Locate the cell with the specified text and output its (x, y) center coordinate. 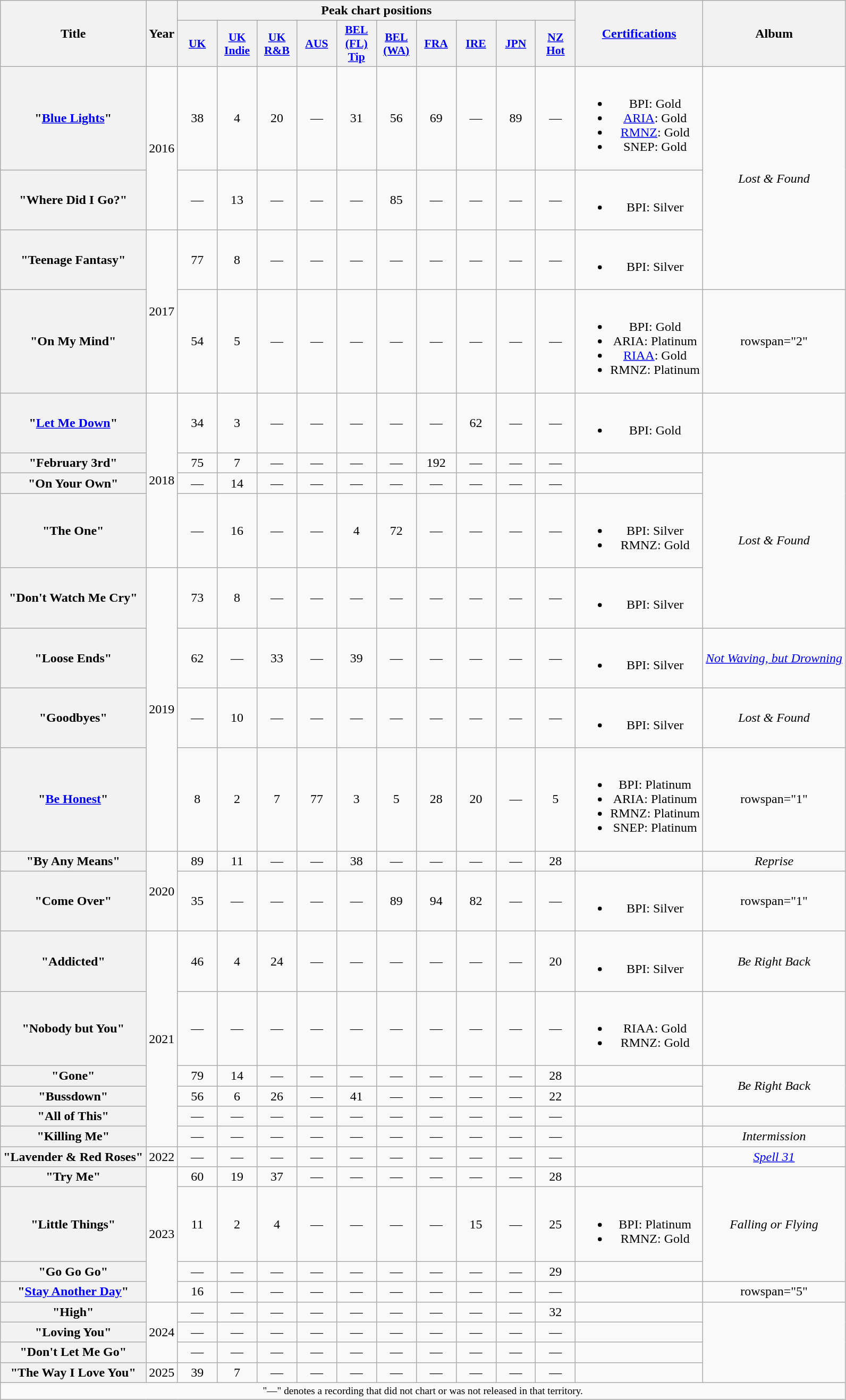
Spell 31 (774, 1157)
2018 (162, 480)
35 (198, 901)
BEL(FL)Tip (356, 44)
UKIndie (237, 44)
72 (396, 531)
2024 (162, 1332)
10 (237, 718)
"Goodbyes" (73, 718)
"Lavender & Red Roses" (73, 1157)
Year (162, 34)
"Loving You" (73, 1332)
Reprise (774, 861)
2025 (162, 1372)
2019 (162, 710)
"Little Things" (73, 1224)
"Blue Lights" (73, 118)
34 (198, 423)
94 (436, 901)
"Loose Ends" (73, 658)
31 (356, 118)
"Go Go Go" (73, 1271)
BPI: GoldARIA: GoldRMNZ: GoldSNEP: Gold (639, 118)
Album (774, 34)
RIAA: GoldRMNZ: Gold (639, 1028)
Intermission (774, 1137)
"Come Over" (73, 901)
"The Way I Love You" (73, 1372)
BPI: Gold (639, 423)
BPI: GoldARIA: PlatinumRIAA: GoldRMNZ: Platinum (639, 342)
41 (356, 1096)
22 (556, 1096)
6 (237, 1096)
73 (198, 598)
2020 (162, 891)
15 (476, 1224)
BPI: PlatinumRMNZ: Gold (639, 1224)
rowspan="2" (774, 342)
NZHot (556, 44)
"Don't Watch Me Cry" (73, 598)
FRA (436, 44)
60 (198, 1177)
37 (277, 1177)
26 (277, 1096)
54 (198, 342)
"Killing Me" (73, 1137)
33 (277, 658)
IRE (476, 44)
Title (73, 34)
"Try Me" (73, 1177)
46 (198, 961)
13 (237, 200)
19 (237, 1177)
24 (277, 961)
"Let Me Down" (73, 423)
2016 (162, 148)
"Nobody but You" (73, 1028)
75 (198, 463)
29 (556, 1271)
BPI: PlatinumARIA: PlatinumRMNZ: PlatinumSNEP: Platinum (639, 799)
UK (198, 44)
"High" (73, 1312)
"All of This" (73, 1116)
rowspan="5" (774, 1292)
82 (476, 901)
BPI: SilverRMNZ: Gold (639, 531)
BEL(WA) (396, 44)
"Don't Let Me Go" (73, 1352)
2017 (162, 311)
"On My Mind" (73, 342)
"Where Did I Go?" (73, 200)
Certifications (639, 34)
25 (556, 1224)
"Be Honest" (73, 799)
2021 (162, 1039)
"Bussdown" (73, 1096)
Peak chart positions (376, 11)
AUS (317, 44)
"Addicted" (73, 961)
2023 (162, 1234)
Not Waving, but Drowning (774, 658)
85 (396, 200)
Falling or Flying (774, 1224)
"Stay Another Day" (73, 1292)
"The One" (73, 531)
"On Your Own" (73, 483)
69 (436, 118)
2022 (162, 1157)
UKR&B (277, 44)
"By Any Means" (73, 861)
JPN (515, 44)
"—" denotes a recording that did not chart or was not released in that territory. (423, 1391)
"February 3rd" (73, 463)
32 (556, 1312)
192 (436, 463)
79 (198, 1075)
"Teenage Fantasy" (73, 260)
"Gone" (73, 1075)
